Detect which cell encompasses the target text, then output its (X, Y) center coordinate. 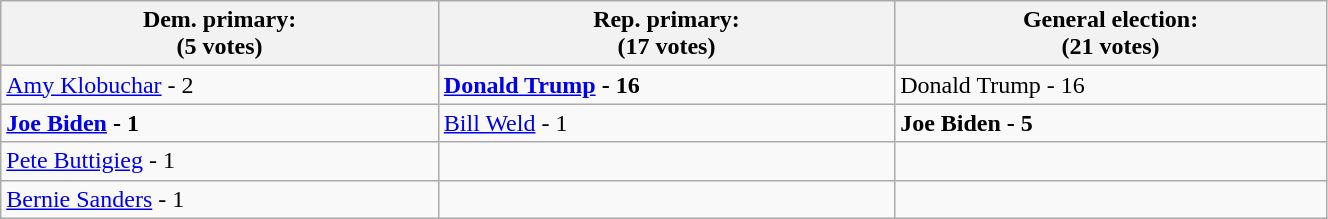
General election:(21 votes) (1111, 34)
Amy Klobuchar - 2 (220, 85)
Joe Biden - 1 (220, 123)
Dem. primary:(5 votes) (220, 34)
Joe Biden - 5 (1111, 123)
Bernie Sanders - 1 (220, 199)
Bill Weld - 1 (666, 123)
Pete Buttigieg - 1 (220, 161)
Rep. primary:(17 votes) (666, 34)
